Find where the given text appears and provide that cell's center as (X, Y) coordinate. 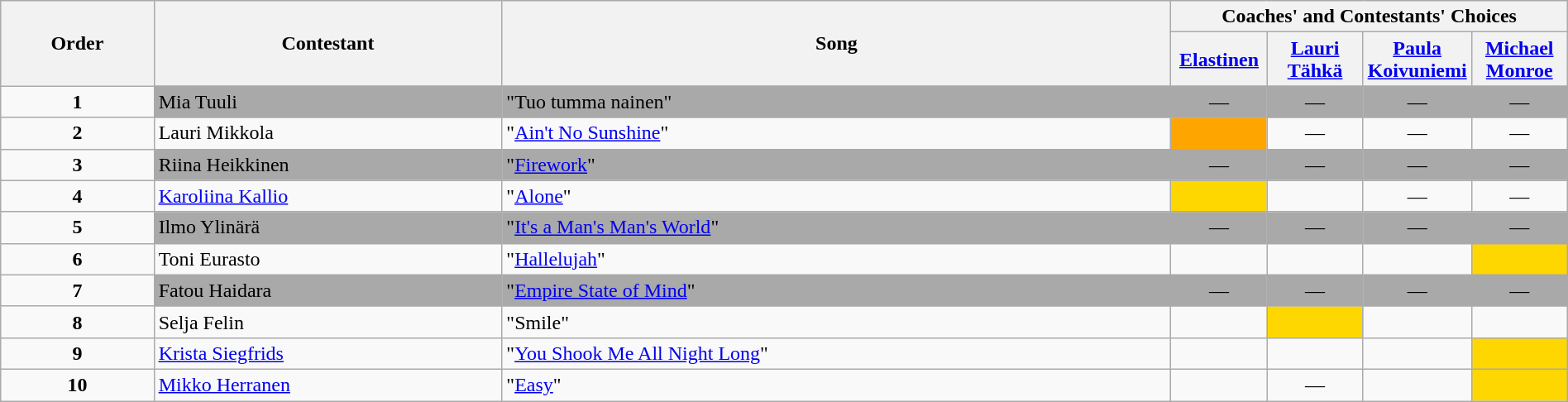
Order (78, 43)
"Firework" (837, 165)
Song (837, 43)
5 (78, 227)
1 (78, 102)
Michael Monroe (1519, 60)
Paula Koivuniemi (1417, 60)
Fatou Haidara (327, 290)
"Alone" (837, 196)
6 (78, 259)
10 (78, 385)
2 (78, 133)
"Empire State of Mind" (837, 290)
"It's a Man's Man's World" (837, 227)
Ilmo Ylinärä (327, 227)
Elastinen (1219, 60)
"Easy" (837, 385)
"You Shook Me All Night Long" (837, 353)
Karoliina Kallio (327, 196)
9 (78, 353)
Toni Eurasto (327, 259)
3 (78, 165)
"Ain't No Sunshine" (837, 133)
Lauri Tähkä (1315, 60)
Riina Heikkinen (327, 165)
"Tuo tumma nainen" (837, 102)
4 (78, 196)
"Smile" (837, 322)
Krista Siegfrids (327, 353)
Mia Tuuli (327, 102)
7 (78, 290)
Mikko Herranen (327, 385)
Lauri Mikkola (327, 133)
Coaches' and Contestants' Choices (1370, 17)
Contestant (327, 43)
"Hallelujah" (837, 259)
Selja Felin (327, 322)
8 (78, 322)
